For the text-containing cell, return its midpoint in (x, y) coordinate format. 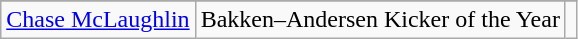
Chase McLaughlin (98, 20)
Bakken–Andersen Kicker of the Year (380, 20)
